Locate the cell with the specified text and output its [x, y] center coordinate. 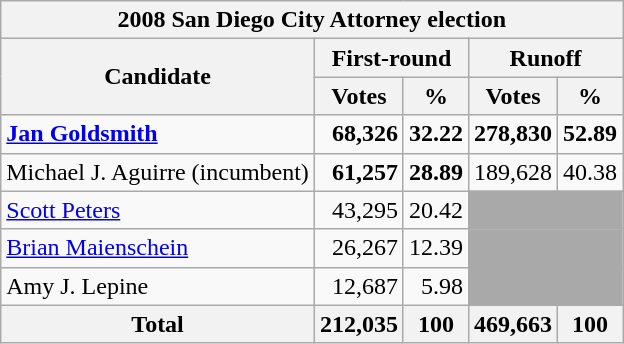
28.89 [436, 172]
40.38 [590, 172]
32.22 [436, 134]
Candidate [158, 77]
68,326 [358, 134]
Total [158, 324]
First-round [391, 58]
Brian Maienschein [158, 248]
12.39 [436, 248]
278,830 [514, 134]
20.42 [436, 210]
Michael J. Aguirre (incumbent) [158, 172]
26,267 [358, 248]
61,257 [358, 172]
12,687 [358, 286]
469,663 [514, 324]
43,295 [358, 210]
52.89 [590, 134]
Jan Goldsmith [158, 134]
Amy J. Lepine [158, 286]
Runoff [546, 58]
5.98 [436, 286]
Scott Peters [158, 210]
212,035 [358, 324]
2008 San Diego City Attorney election [312, 20]
189,628 [514, 172]
